Detect which cell encompasses the target text, then output its [x, y] center coordinate. 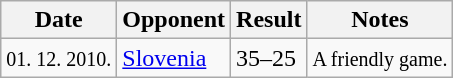
Notes [380, 20]
Date [59, 20]
Result [269, 20]
Opponent [174, 20]
A friendly game. [380, 58]
01. 12. 2010. [59, 58]
35–25 [269, 58]
Slovenia [174, 58]
